Output the (X, Y) coordinate of the center of the cell containing the given text.  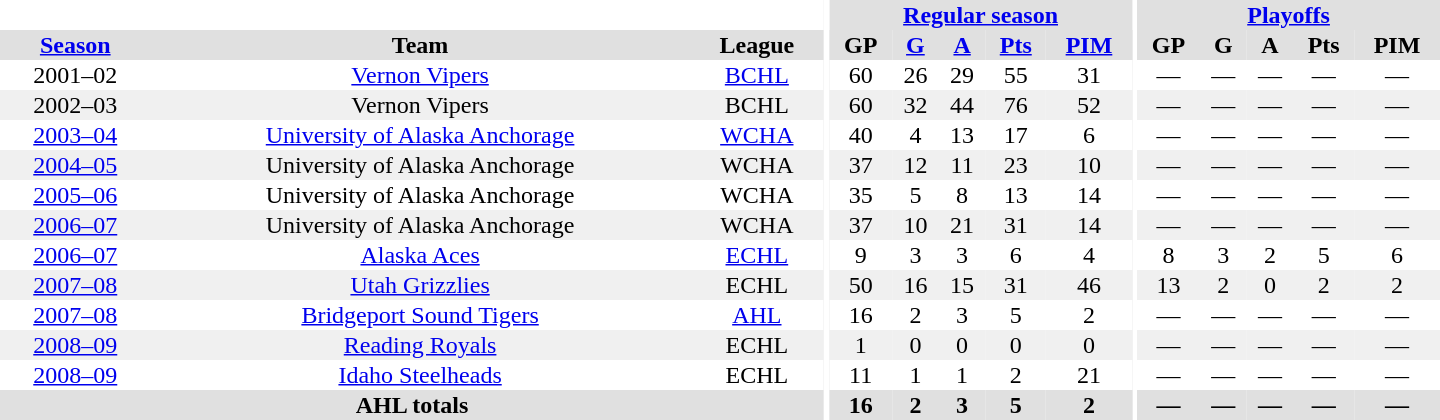
9 (860, 255)
AHL (757, 315)
76 (1016, 105)
Regular season (980, 15)
Utah Grizzlies (420, 285)
35 (860, 195)
17 (1016, 135)
52 (1089, 105)
Alaska Aces (420, 255)
AHL totals (412, 405)
Playoffs (1288, 15)
Reading Royals (420, 345)
2003–04 (76, 135)
2002–03 (76, 105)
2001–02 (76, 75)
29 (962, 75)
Bridgeport Sound Tigers (420, 315)
2004–05 (76, 165)
Idaho Steelheads (420, 375)
44 (962, 105)
2005–06 (76, 195)
32 (916, 105)
Season (76, 45)
46 (1089, 285)
50 (860, 285)
Team (420, 45)
12 (916, 165)
23 (1016, 165)
55 (1016, 75)
15 (962, 285)
League (757, 45)
26 (916, 75)
40 (860, 135)
